Scan for the cell matching the given text and deliver its (X, Y) coordinate at center. 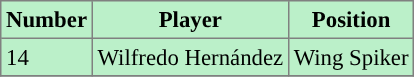
Number (47, 20)
Wing Spiker (350, 57)
Position (350, 20)
Wilfredo Hernández (190, 57)
Player (190, 20)
14 (47, 57)
